Determine the (X, Y) coordinate at the center of the cell enclosing the given text.  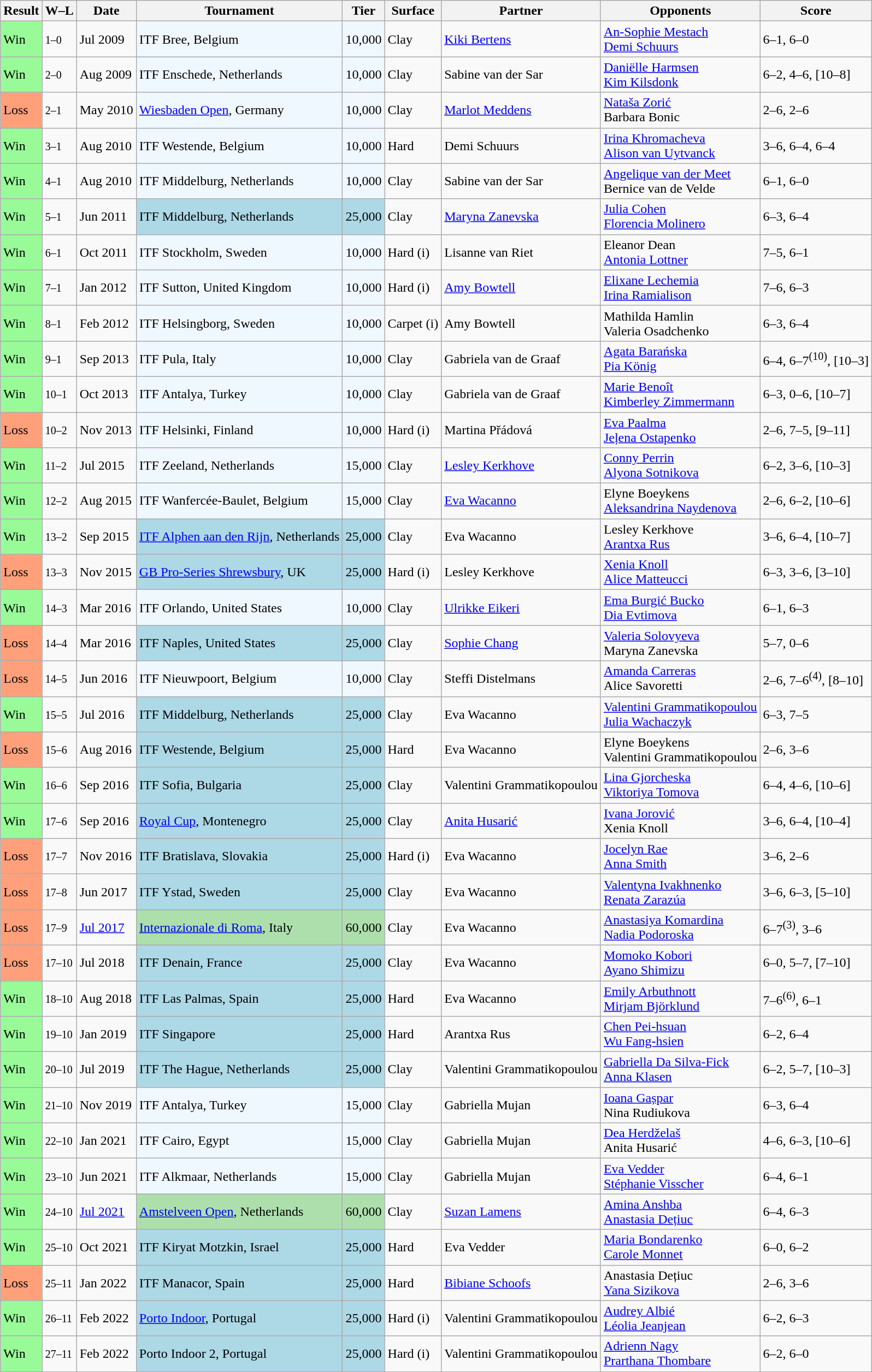
2–0 (59, 74)
Ivana Jorović Xenia Knoll (680, 820)
Result (21, 11)
17–7 (59, 856)
7–6(6), 6–1 (816, 998)
Surface (413, 11)
23–10 (59, 1176)
Jun 2011 (106, 216)
1–0 (59, 39)
ITF Bree, Belgium (239, 39)
ITF Orlando, United States (239, 607)
21–10 (59, 1105)
Ioana Gașpar Nina Rudiukova (680, 1105)
Amstelveen Open, Netherlands (239, 1211)
2–6, 2–6 (816, 110)
Audrey Albié Léolia Jeanjean (680, 1318)
7–5, 6–1 (816, 252)
Jul 2016 (106, 714)
6–0, 5–7, [7–10] (816, 962)
Lina Gjorcheska Viktoriya Tomova (680, 785)
12–2 (59, 501)
Amina Anshba Anastasia Dețiuc (680, 1211)
6–7(3), 3–6 (816, 927)
Anastasiya Komardina Nadia Podoroska (680, 927)
ITF Denain, France (239, 962)
ITF Helsinki, Finland (239, 429)
6–0, 6–2 (816, 1247)
Anastasia Dețiuc Yana Sizikova (680, 1282)
18–10 (59, 998)
3–6, 6–3, [5–10] (816, 891)
17–6 (59, 820)
Xenia Knoll Alice Matteucci (680, 572)
11–2 (59, 465)
Aug 2018 (106, 998)
Oct 2011 (106, 252)
Mathilda Hamlin Valeria Osadchenko (680, 323)
Tier (364, 11)
Elyne Boeykens Aleksandrina Naydenova (680, 501)
ITF Singapore (239, 1034)
5–1 (59, 216)
Adrienn Nagy Prarthana Thombare (680, 1353)
14–5 (59, 678)
Jocelyn Rae Anna Smith (680, 856)
3–6, 6–4, 6–4 (816, 145)
24–10 (59, 1211)
17–9 (59, 927)
Steffi Distelmans (521, 678)
6–4, 6–1 (816, 1176)
6–4, 4–6, [10–6] (816, 785)
9–1 (59, 358)
4–6, 6–3, [10–6] (816, 1140)
4–1 (59, 181)
6–1 (59, 252)
ITF Alphen aan den Rijn, Netherlands (239, 536)
Wiesbaden Open, Germany (239, 110)
Jul 2017 (106, 927)
26–11 (59, 1318)
Anita Husarić (521, 820)
3–6, 6–4, [10–7] (816, 536)
7–6, 6–3 (816, 287)
16–6 (59, 785)
6–3, 3–6, [3–10] (816, 572)
15–5 (59, 714)
3–6, 2–6 (816, 856)
Oct 2021 (106, 1247)
Valentini Grammatikopoulou Julia Wachaczyk (680, 714)
3–6, 6–4, [10–4] (816, 820)
Sep 2013 (106, 358)
Jan 2022 (106, 1282)
Valentyna Ivakhnenko Renata Zarazúa (680, 891)
Irina Khromacheva Alison van Uytvanck (680, 145)
ITF Naples, United States (239, 643)
Jan 2019 (106, 1034)
Kiki Bertens (521, 39)
6–2, 5–7, [10–3] (816, 1069)
25–10 (59, 1247)
13–3 (59, 572)
Suzan Lamens (521, 1211)
17–8 (59, 891)
Eva Paalma Jeļena Ostapenko (680, 429)
ITF Helsingborg, Sweden (239, 323)
Jul 2018 (106, 962)
22–10 (59, 1140)
ITF Cairo, Egypt (239, 1140)
Dea Herdželaš Anita Husarić (680, 1140)
Maryna Zanevska (521, 216)
Gabriella Da Silva-Fick Anna Klasen (680, 1069)
Aug 2016 (106, 749)
Daniëlle Harmsen Kim Kilsdonk (680, 74)
Partner (521, 11)
14–3 (59, 607)
Sophie Chang (521, 643)
6–2, 4–6, [10–8] (816, 74)
Nov 2013 (106, 429)
ITF Nieuwpoort, Belgium (239, 678)
Opponents (680, 11)
Royal Cup, Montenegro (239, 820)
Momoko Kobori Ayano Shimizu (680, 962)
Nov 2015 (106, 572)
ITF Wanfercée-Baulet, Belgium (239, 501)
Jun 2017 (106, 891)
ITF Alkmaar, Netherlands (239, 1176)
Date (106, 11)
GB Pro-Series Shrewsbury, UK (239, 572)
Porto Indoor 2, Portugal (239, 1353)
May 2010 (106, 110)
Maria Bondarenko Carole Monnet (680, 1247)
ITF Pula, Italy (239, 358)
19–10 (59, 1034)
ITF The Hague, Netherlands (239, 1069)
Aug 2015 (106, 501)
An-Sophie Mestach Demi Schuurs (680, 39)
6–2, 3–6, [10–3] (816, 465)
Porto Indoor, Portugal (239, 1318)
ITF Bratislava, Slovakia (239, 856)
Lesley Kerkhove Arantxa Rus (680, 536)
5–7, 0–6 (816, 643)
2–6, 6–2, [10–6] (816, 501)
Nov 2019 (106, 1105)
7–1 (59, 287)
ITF Las Palmas, Spain (239, 998)
10–1 (59, 394)
Emily Arbuthnott Mirjam Björklund (680, 998)
6–3, 7–5 (816, 714)
6–1, 6–3 (816, 607)
2–6, 7–6(4), [8–10] (816, 678)
Eva Vedder (521, 1247)
10–2 (59, 429)
ITF Kiryat Motzkin, Israel (239, 1247)
Marlot Meddens (521, 110)
Valeria Solovyeva Maryna Zanevska (680, 643)
Nov 2016 (106, 856)
Chen Pei-hsuan Wu Fang-hsien (680, 1034)
15–6 (59, 749)
ITF Sutton, United Kingdom (239, 287)
W–L (59, 11)
Conny Perrin Alyona Sotnikova (680, 465)
ITF Ystad, Sweden (239, 891)
Agata Barańska Pia König (680, 358)
17–10 (59, 962)
6–2, 6–3 (816, 1318)
25–11 (59, 1282)
ITF Zeeland, Netherlands (239, 465)
Jul 2009 (106, 39)
14–4 (59, 643)
6–2, 6–0 (816, 1353)
Eleanor Dean Antonia Lottner (680, 252)
Internazionale di Roma, Italy (239, 927)
Lisanne van Riet (521, 252)
Jan 2021 (106, 1140)
6–2, 6–4 (816, 1034)
Elyne Boeykens Valentini Grammatikopoulou (680, 749)
Elixane Lechemia Irina Ramialison (680, 287)
ITF Manacor, Spain (239, 1282)
Tournament (239, 11)
Eva Vedder Stéphanie Visscher (680, 1176)
6–4, 6–7(10), [10–3] (816, 358)
6–4, 6–3 (816, 1211)
Martina Přádová (521, 429)
ITF Stockholm, Sweden (239, 252)
Jun 2021 (106, 1176)
Jul 2021 (106, 1211)
Arantxa Rus (521, 1034)
Jan 2012 (106, 287)
27–11 (59, 1353)
Amanda Carreras Alice Savoretti (680, 678)
ITF Enschede, Netherlands (239, 74)
20–10 (59, 1069)
Carpet (i) (413, 323)
Feb 2012 (106, 323)
3–1 (59, 145)
Score (816, 11)
6–3, 0–6, [10–7] (816, 394)
Jun 2016 (106, 678)
Julia Cohen Florencia Molinero (680, 216)
Jul 2015 (106, 465)
Sep 2015 (106, 536)
Jul 2019 (106, 1069)
Oct 2013 (106, 394)
ITF Sofia, Bulgaria (239, 785)
13–2 (59, 536)
Aug 2009 (106, 74)
Marie Benoît Kimberley Zimmermann (680, 394)
Bibiane Schoofs (521, 1282)
Ulrikke Eikeri (521, 607)
Nataša Zorić Barbara Bonic (680, 110)
Demi Schuurs (521, 145)
Ema Burgić Bucko Dia Evtimova (680, 607)
Angelique van der Meet Bernice van de Velde (680, 181)
2–1 (59, 110)
8–1 (59, 323)
2–6, 7–5, [9–11] (816, 429)
